Find where the given text appears and provide that cell's center as [X, Y] coordinate. 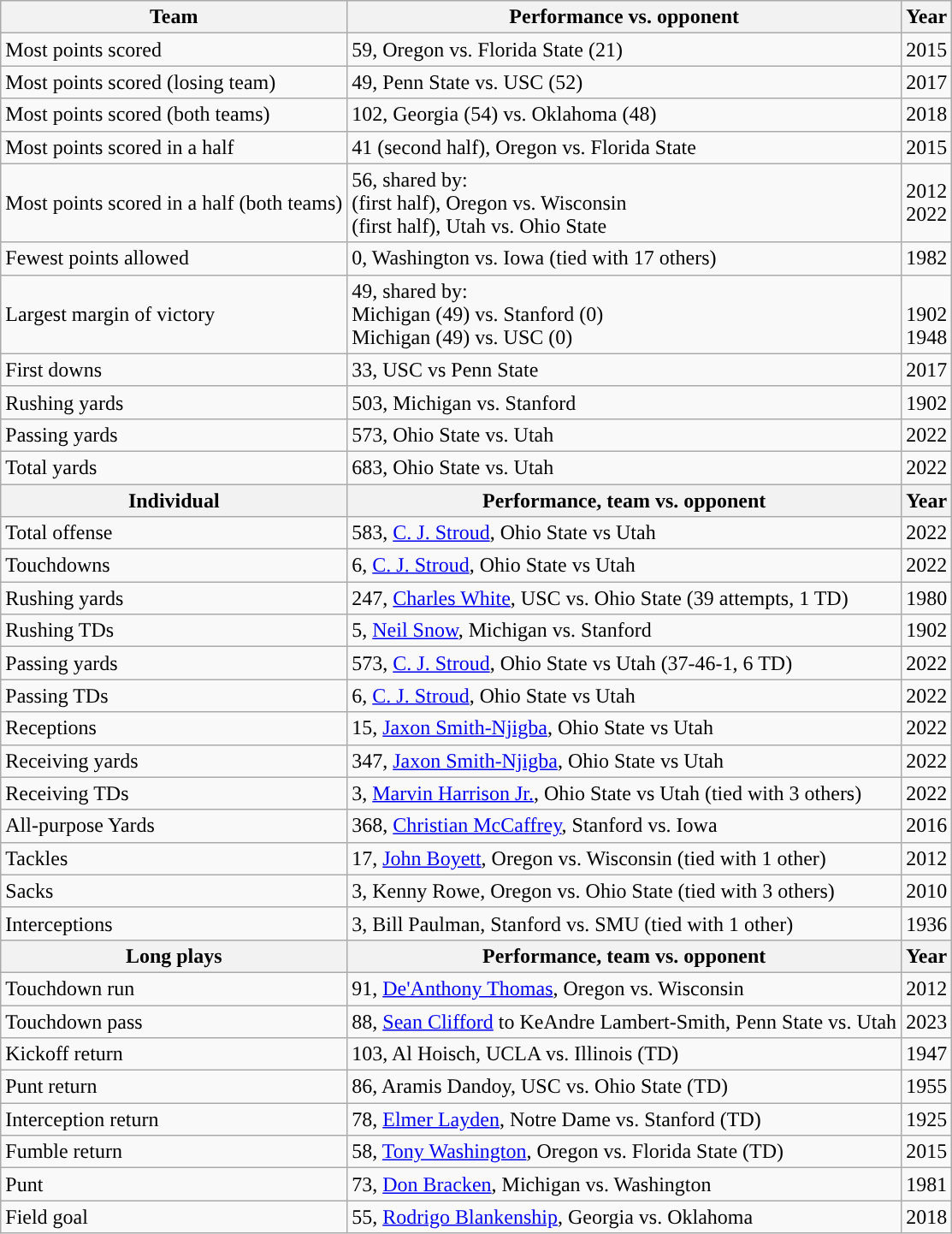
683, Ohio State vs. Utah [624, 467]
347, Jaxon Smith-Njigba, Ohio State vs Utah [624, 761]
Individual [174, 501]
Long plays [174, 956]
Total yards [174, 467]
2023 [927, 1021]
3, Bill Paulman, Stanford vs. SMU (tied with 1 other) [624, 923]
Tackles [174, 858]
All-purpose Yards [174, 826]
15, Jaxon Smith-Njigba, Ohio State vs Utah [624, 728]
Sacks [174, 891]
59, Oregon vs. Florida State (21) [624, 50]
Passing TDs [174, 696]
58, Tony Washington, Oregon vs. Florida State (TD) [624, 1152]
73, Don Bracken, Michigan vs. Washington [624, 1184]
573, Ohio State vs. Utah [624, 435]
103, Al Hoisch, UCLA vs. Illinois (TD) [624, 1054]
3, Marvin Harrison Jr., Ohio State vs Utah (tied with 3 others) [624, 793]
5, Neil Snow, Michigan vs. Stanford [624, 631]
55, Rodrigo Blankenship, Georgia vs. Oklahoma [624, 1217]
49, Penn State vs. USC (52) [624, 82]
Punt [174, 1184]
1936 [927, 923]
Most points scored (both teams) [174, 115]
41 (second half), Oregon vs. Florida State [624, 147]
86, Aramis Dandoy, USC vs. Ohio State (TD) [624, 1087]
Fumble return [174, 1152]
Most points scored [174, 50]
1981 [927, 1184]
33, USC vs Penn State [624, 370]
Receiving yards [174, 761]
102, Georgia (54) vs. Oklahoma (48) [624, 115]
78, Elmer Layden, Notre Dame vs. Stanford (TD) [624, 1119]
368, Christian McCaffrey, Stanford vs. Iowa [624, 826]
First downs [174, 370]
Touchdown run [174, 988]
Team [174, 17]
20122022 [927, 203]
Largest margin of victory [174, 314]
Rushing TDs [174, 631]
Performance vs. opponent [624, 17]
Field goal [174, 1217]
Touchdown pass [174, 1021]
0, Washington vs. Iowa (tied with 17 others) [624, 258]
Interception return [174, 1119]
56, shared by:(first half), Oregon vs. Wisconsin (first half), Utah vs. Ohio State [624, 203]
Most points scored in a half (both teams) [174, 203]
Fewest points allowed [174, 258]
1982 [927, 258]
Most points scored (losing team) [174, 82]
Receptions [174, 728]
91, De'Anthony Thomas, Oregon vs. Wisconsin [624, 988]
2010 [927, 891]
Punt return [174, 1087]
1980 [927, 598]
1955 [927, 1087]
583, C. J. Stroud, Ohio State vs Utah [624, 533]
1925 [927, 1119]
573, C. J. Stroud, Ohio State vs Utah (37-46-1, 6 TD) [624, 663]
247, Charles White, USC vs. Ohio State (39 attempts, 1 TD) [624, 598]
19021948 [927, 314]
Touchdowns [174, 566]
Kickoff return [174, 1054]
Receiving TDs [174, 793]
17, John Boyett, Oregon vs. Wisconsin (tied with 1 other) [624, 858]
49, shared by:Michigan (49) vs. Stanford (0)Michigan (49) vs. USC (0) [624, 314]
3, Kenny Rowe, Oregon vs. Ohio State (tied with 3 others) [624, 891]
Most points scored in a half [174, 147]
503, Michigan vs. Stanford [624, 402]
Interceptions [174, 923]
1947 [927, 1054]
Total offense [174, 533]
2016 [927, 826]
88, Sean Clifford to KeAndre Lambert-Smith, Penn State vs. Utah [624, 1021]
